Identify which cell holds the provided text, then report its (X, Y) central coordinate. 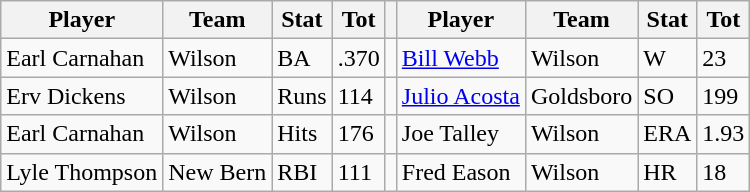
111 (358, 172)
Lyle Thompson (82, 172)
HR (668, 172)
23 (724, 58)
176 (358, 134)
114 (358, 96)
Julio Acosta (460, 96)
18 (724, 172)
RBI (302, 172)
.370 (358, 58)
BA (302, 58)
Bill Webb (460, 58)
Runs (302, 96)
1.93 (724, 134)
Goldsboro (581, 96)
Joe Talley (460, 134)
ERA (668, 134)
Hits (302, 134)
Erv Dickens (82, 96)
SO (668, 96)
199 (724, 96)
New Bern (218, 172)
W (668, 58)
Fred Eason (460, 172)
